From the cell containing the given text, extract its center point as (x, y) coordinate. 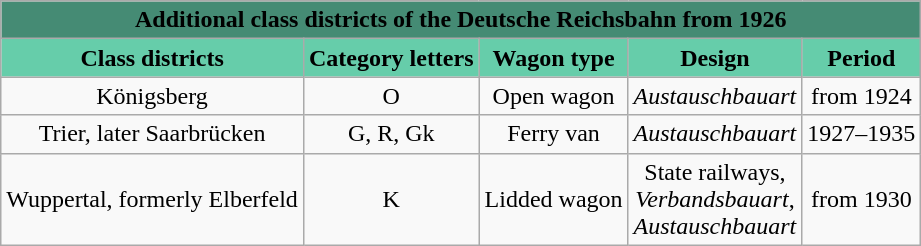
from 1930 (862, 199)
Trier, later Saarbrücken (152, 134)
Lidded wagon (554, 199)
Open wagon (554, 96)
Period (862, 58)
Wagon type (554, 58)
Ferry van (554, 134)
Category letters (391, 58)
State railways, Verbandsbauart, Austauschbauart (715, 199)
Additional class districts of the Deutsche Reichsbahn from 1926 (461, 20)
1927–1935 (862, 134)
from 1924 (862, 96)
Class districts (152, 58)
O (391, 96)
Design (715, 58)
Königsberg (152, 96)
K (391, 199)
G, R, Gk (391, 134)
Wuppertal, formerly Elberfeld (152, 199)
